Pinpoint the cell where the given text exists, returning its [x, y] midpoint coordinate. 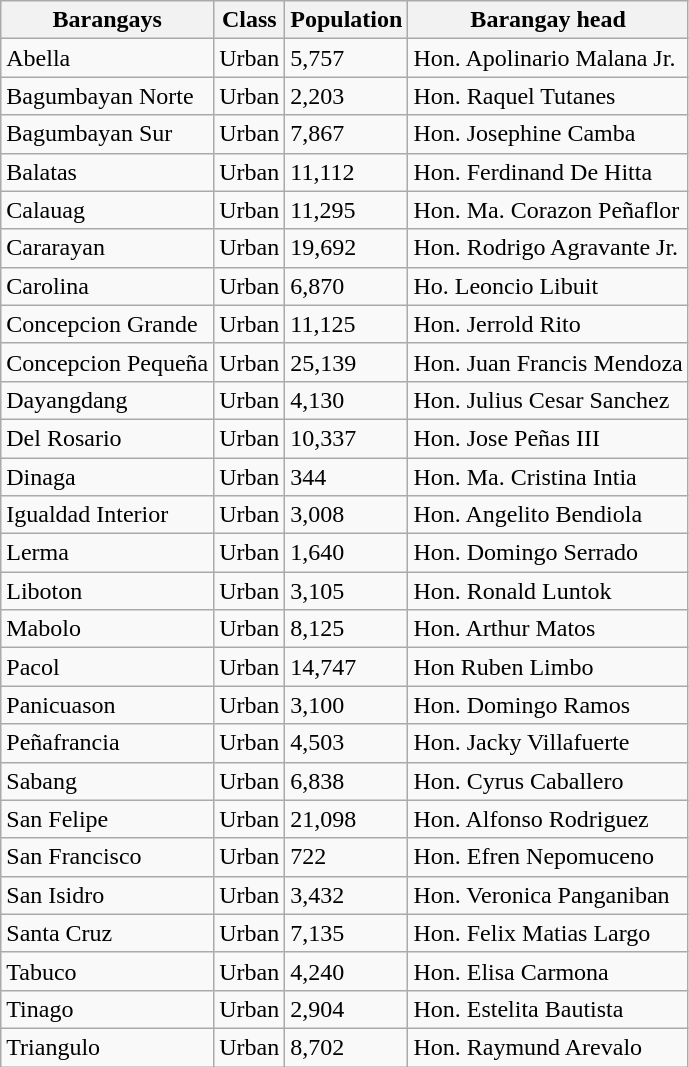
7,135 [346, 933]
722 [346, 857]
25,139 [346, 362]
1,640 [346, 553]
Cararayan [108, 248]
Hon. Veronica Panganiban [548, 895]
6,838 [346, 781]
4,240 [346, 971]
Hon. Ronald Luntok [548, 591]
Dinaga [108, 477]
Igualdad Interior [108, 515]
4,130 [346, 400]
Hon. Arthur Matos [548, 629]
Barangay head [548, 20]
San Francisco [108, 857]
Hon. Angelito Bendiola [548, 515]
8,702 [346, 1047]
11,295 [346, 210]
Ho. Leoncio Libuit [548, 286]
Pacol [108, 667]
Hon. Rodrigo Agravante Jr. [548, 248]
Hon. Jose Peñas III [548, 438]
21,098 [346, 819]
Triangulo [108, 1047]
Hon. Domingo Serrado [548, 553]
Panicuason [108, 705]
Hon. Ferdinand De Hitta [548, 172]
Concepcion Pequeña [108, 362]
Balatas [108, 172]
San Felipe [108, 819]
Hon. Raquel Tutanes [548, 96]
Abella [108, 58]
Hon. Elisa Carmona [548, 971]
6,870 [346, 286]
14,747 [346, 667]
Hon. Jerrold Rito [548, 324]
Del Rosario [108, 438]
Mabolo [108, 629]
Liboton [108, 591]
Hon. Josephine Camba [548, 134]
Class [250, 20]
Santa Cruz [108, 933]
Tinago [108, 1009]
Hon. Julius Cesar Sanchez [548, 400]
11,112 [346, 172]
Tabuco [108, 971]
Bagumbayan Norte [108, 96]
344 [346, 477]
Dayangdang [108, 400]
Bagumbayan Sur [108, 134]
4,503 [346, 743]
5,757 [346, 58]
3,105 [346, 591]
Hon Ruben Limbo [548, 667]
8,125 [346, 629]
Hon. Ma. Cristina Intia [548, 477]
3,432 [346, 895]
2,904 [346, 1009]
Population [346, 20]
Hon. Felix Matias Largo [548, 933]
Hon. Efren Nepomuceno [548, 857]
3,100 [346, 705]
Peñafrancia [108, 743]
Sabang [108, 781]
Carolina [108, 286]
Hon. Domingo Ramos [548, 705]
11,125 [346, 324]
Lerma [108, 553]
Barangays [108, 20]
10,337 [346, 438]
Hon. Juan Francis Mendoza [548, 362]
Concepcion Grande [108, 324]
Hon. Estelita Bautista [548, 1009]
Calauag [108, 210]
7,867 [346, 134]
2,203 [346, 96]
Hon. Raymund Arevalo [548, 1047]
San Isidro [108, 895]
3,008 [346, 515]
Hon. Apolinario Malana Jr. [548, 58]
Hon. Ma. Corazon Peñaflor [548, 210]
Hon. Alfonso Rodriguez [548, 819]
Hon. Jacky Villafuerte [548, 743]
19,692 [346, 248]
Hon. Cyrus Caballero [548, 781]
